For the text-containing cell, return its midpoint in [x, y] coordinate format. 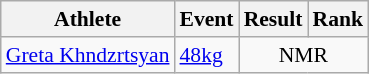
48kg [207, 55]
NMR [304, 55]
Result [274, 19]
Athlete [88, 19]
Greta Khndzrtsyan [88, 55]
Rank [338, 19]
Event [207, 19]
